Identify which cell holds the provided text, then report its [X, Y] central coordinate. 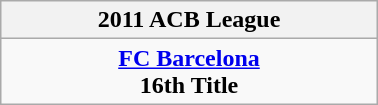
FC Barcelona16th Title [189, 72]
2011 ACB League [189, 20]
